Locate the cell with the specified text and output its [x, y] center coordinate. 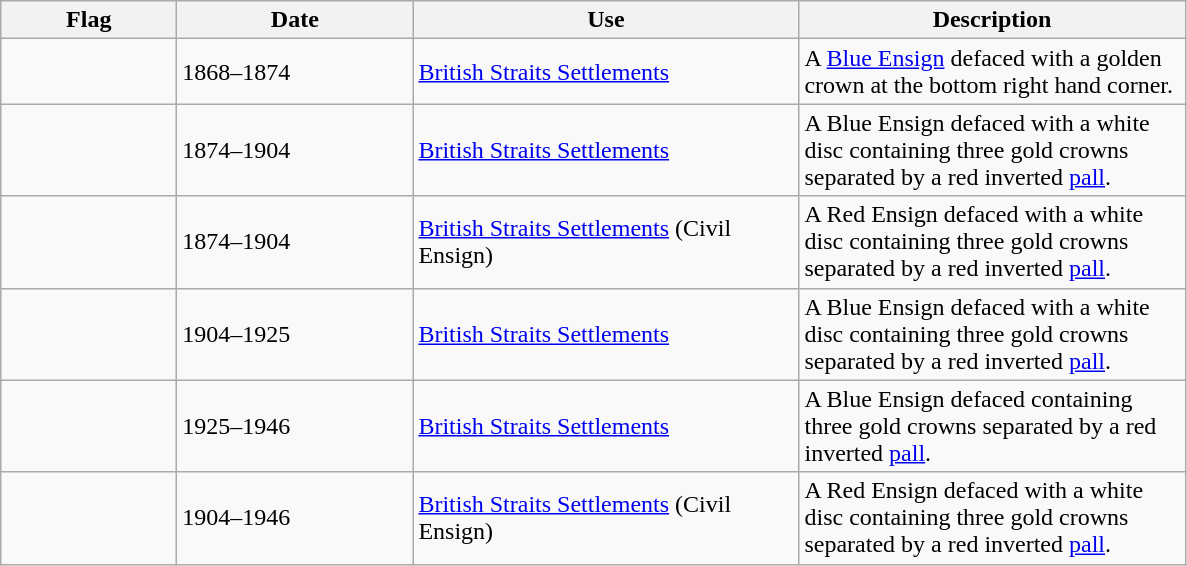
Description [992, 20]
Use [606, 20]
Flag [89, 20]
1904–1946 [295, 518]
A Blue Ensign defaced with a golden crown at the bottom right hand corner. [992, 72]
1925–1946 [295, 426]
1868–1874 [295, 72]
1904–1925 [295, 334]
A Blue Ensign defaced containing three gold crowns separated by a red inverted pall. [992, 426]
Date [295, 20]
